Identify which cell holds the provided text, then report its (x, y) central coordinate. 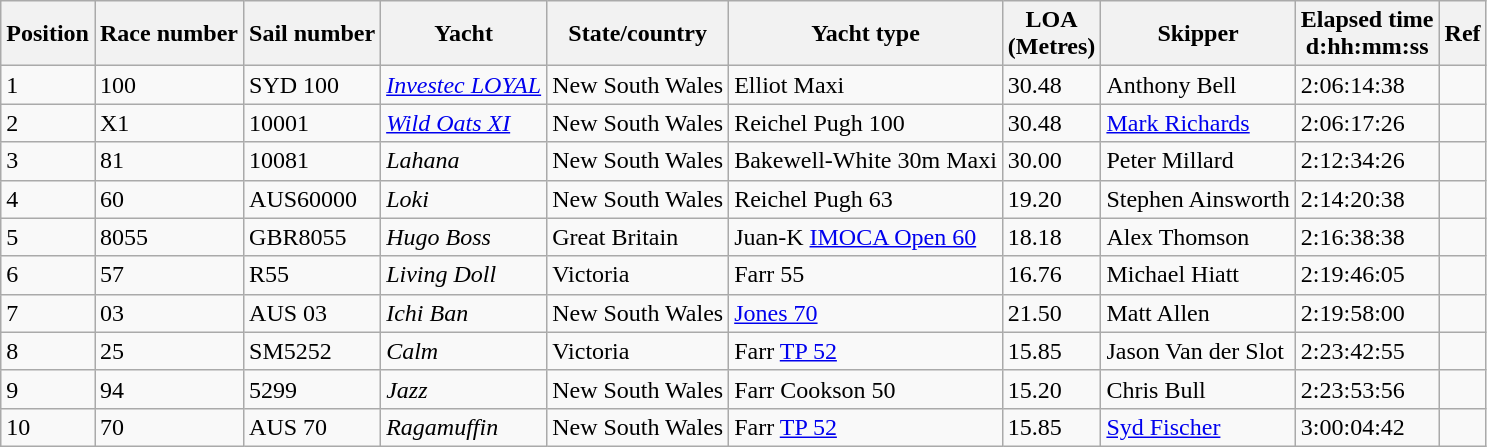
Yacht (464, 34)
Living Doll (464, 275)
2:14:20:38 (1367, 199)
57 (168, 275)
8055 (168, 237)
60 (168, 199)
R55 (312, 275)
Hugo Boss (464, 237)
18.18 (1052, 237)
AUS 70 (312, 427)
16.76 (1052, 275)
Stephen Ainsworth (1198, 199)
SM5252 (312, 351)
Race number (168, 34)
6 (48, 275)
Michael Hiatt (1198, 275)
Anthony Bell (1198, 85)
Alex Thomson (1198, 237)
4 (48, 199)
9 (48, 389)
70 (168, 427)
Juan-K IMOCA Open 60 (866, 237)
Syd Fischer (1198, 427)
Bakewell-White 30m Maxi (866, 161)
SYD 100 (312, 85)
21.50 (1052, 313)
Loki (464, 199)
10081 (312, 161)
2 (48, 123)
Wild Oats XI (464, 123)
5299 (312, 389)
Matt Allen (1198, 313)
Reichel Pugh 100 (866, 123)
Elapsed time d:hh:mm:ss (1367, 34)
Jazz (464, 389)
Mark Richards (1198, 123)
19.20 (1052, 199)
15.20 (1052, 389)
Lahana (464, 161)
Yacht type (866, 34)
81 (168, 161)
2:19:46:05 (1367, 275)
Investec LOYAL (464, 85)
2:12:34:26 (1367, 161)
Jason Van der Slot (1198, 351)
2:16:38:38 (1367, 237)
Elliot Maxi (866, 85)
25 (168, 351)
100 (168, 85)
5 (48, 237)
AUS 03 (312, 313)
Great Britain (638, 237)
Jones 70 (866, 313)
2:23:53:56 (1367, 389)
Farr 55 (866, 275)
3:00:04:42 (1367, 427)
Calm (464, 351)
State/country (638, 34)
03 (168, 313)
94 (168, 389)
Reichel Pugh 63 (866, 199)
10 (48, 427)
2:23:42:55 (1367, 351)
Sail number (312, 34)
GBR8055 (312, 237)
X1 (168, 123)
Chris Bull (1198, 389)
AUS60000 (312, 199)
LOA (Metres) (1052, 34)
Ichi Ban (464, 313)
30.00 (1052, 161)
1 (48, 85)
Peter Millard (1198, 161)
3 (48, 161)
7 (48, 313)
Farr Cookson 50 (866, 389)
Ragamuffin (464, 427)
2:06:17:26 (1367, 123)
8 (48, 351)
2:06:14:38 (1367, 85)
10001 (312, 123)
Ref (1462, 34)
Skipper (1198, 34)
Position (48, 34)
2:19:58:00 (1367, 313)
